Search for the cell housing the specified text and yield its [x, y] center coordinate. 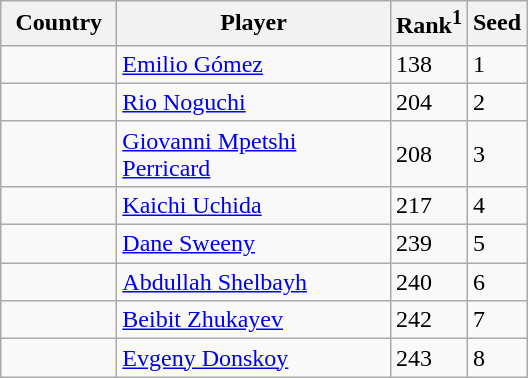
204 [428, 102]
8 [496, 358]
Giovanni Mpetshi Perricard [254, 154]
Seed [496, 24]
6 [496, 282]
5 [496, 244]
Rank1 [428, 24]
243 [428, 358]
Abdullah Shelbayh [254, 282]
208 [428, 154]
4 [496, 205]
1 [496, 64]
240 [428, 282]
7 [496, 320]
Kaichi Uchida [254, 205]
242 [428, 320]
3 [496, 154]
Evgeny Donskoy [254, 358]
217 [428, 205]
239 [428, 244]
Emilio Gómez [254, 64]
Player [254, 24]
2 [496, 102]
138 [428, 64]
Dane Sweeny [254, 244]
Beibit Zhukayev [254, 320]
Country [59, 24]
Rio Noguchi [254, 102]
